Capture the cell that displays the provided text and extract its (x, y) central coordinate. 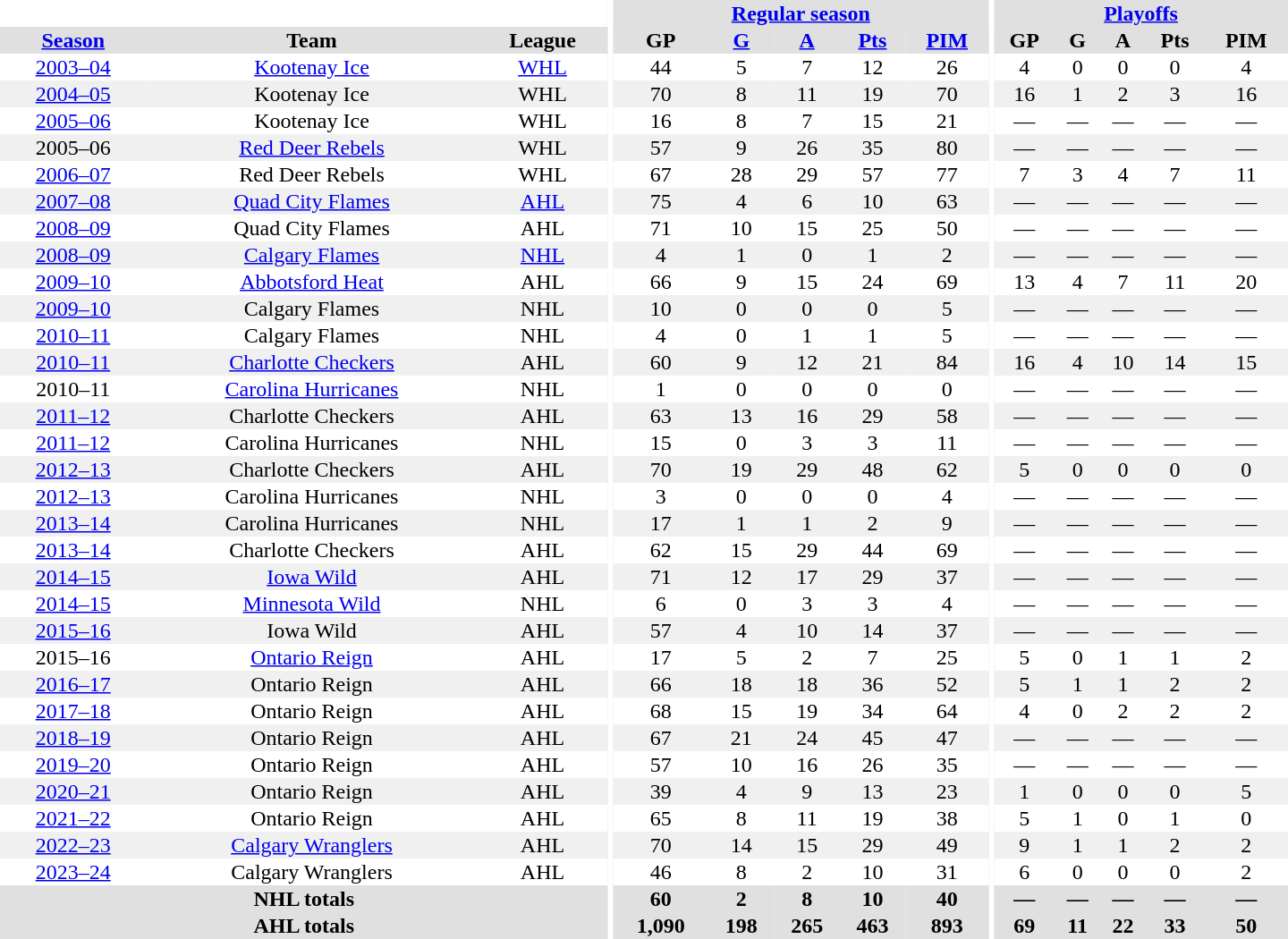
80 (946, 148)
31 (946, 872)
48 (873, 469)
23 (946, 791)
36 (873, 684)
2020–21 (73, 791)
463 (873, 926)
2016–17 (73, 684)
39 (660, 791)
Abbotsford Heat (311, 282)
77 (946, 174)
33 (1175, 926)
38 (946, 818)
Minnesota Wild (311, 604)
265 (807, 926)
64 (946, 711)
2018–19 (73, 738)
68 (660, 711)
84 (946, 362)
46 (660, 872)
2017–18 (73, 711)
75 (660, 201)
34 (873, 711)
2019–20 (73, 765)
Playoffs (1141, 13)
40 (946, 899)
2023–24 (73, 872)
198 (741, 926)
2003–04 (73, 67)
League (543, 40)
2007–08 (73, 201)
45 (873, 738)
47 (946, 738)
2022–23 (73, 845)
AHL totals (304, 926)
65 (660, 818)
22 (1123, 926)
2021–22 (73, 818)
20 (1246, 282)
49 (946, 845)
893 (946, 926)
2006–07 (73, 174)
1,090 (660, 926)
58 (946, 416)
2004–05 (73, 94)
Season (73, 40)
28 (741, 174)
Regular season (801, 13)
Team (311, 40)
NHL totals (304, 899)
52 (946, 684)
